Find where the given text appears and provide that cell's center as (X, Y) coordinate. 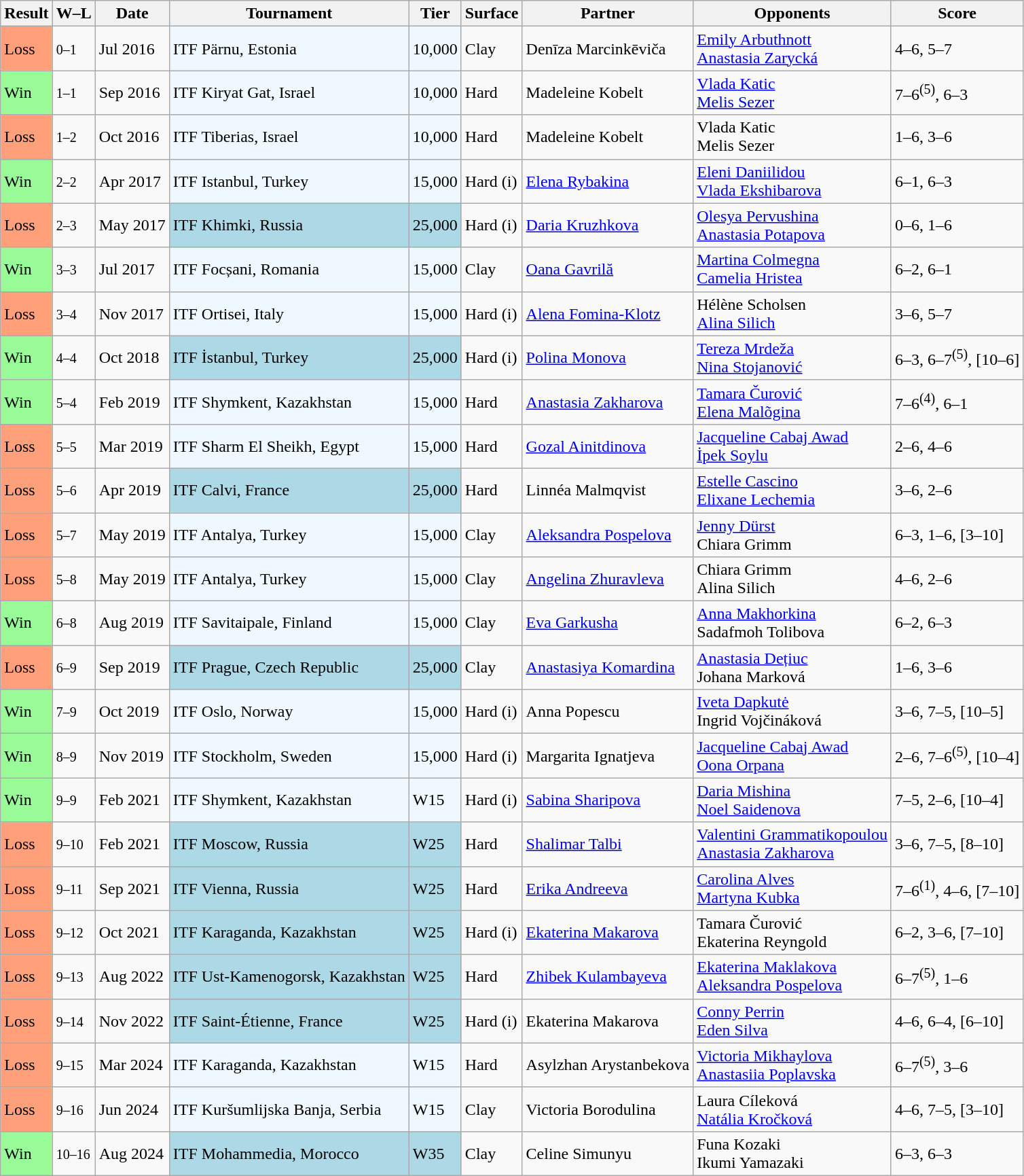
Eleni Daniilidou Vlada Ekshibarova (792, 181)
Alena Fomina-Klotz (608, 314)
Sep 2016 (132, 92)
Oct 2019 (132, 712)
Angelina Zhuravleva (608, 579)
3–4 (73, 314)
Martina Colmegna Camelia Hristea (792, 269)
Anna Popescu (608, 712)
Sabina Sharipova (608, 800)
Anastasia Zakharova (608, 402)
Partner (608, 14)
Elena Rybakina (608, 181)
ITF Saint-Étienne, France (289, 1020)
Aleksandra Pospelova (608, 534)
Feb 2019 (132, 402)
Olesya Pervushina Anastasia Potapova (792, 226)
Jacqueline Cabaj Awad İpek Soylu (792, 446)
ITF Ortisei, Italy (289, 314)
5–5 (73, 446)
8–9 (73, 755)
ITF Khimki, Russia (289, 226)
6–2, 3–6, [7–10] (957, 932)
ITF Focșani, Romania (289, 269)
9–15 (73, 1065)
Anna Makhorkina Sadafmoh Tolibova (792, 624)
Erika Andreeva (608, 889)
Jenny Dürst Chiara Grimm (792, 534)
Tier (435, 14)
Iveta Dapkutė Ingrid Vojčináková (792, 712)
Oana Gavrilă (608, 269)
9–10 (73, 844)
ITF Sharm El Sheikh, Egypt (289, 446)
9–16 (73, 1109)
Jul 2017 (132, 269)
Victoria Borodulina (608, 1109)
Carolina Alves Martyna Kubka (792, 889)
ITF Prague, Czech Republic (289, 667)
ITF Vienna, Russia (289, 889)
7–6(4), 6–1 (957, 402)
Funa Kozaki Ikumi Yamazaki (792, 1154)
ITF Stockholm, Sweden (289, 755)
Anastasia Dețiuc Johana Marková (792, 667)
ITF Moscow, Russia (289, 844)
Score (957, 14)
Tamara Čurović Elena Malõgina (792, 402)
0–6, 1–6 (957, 226)
1–1 (73, 92)
6–2, 6–3 (957, 624)
Sep 2021 (132, 889)
Tournament (289, 14)
3–6, 2–6 (957, 491)
6–7(5), 1–6 (957, 977)
ITF Mohammedia, Morocco (289, 1154)
Mar 2024 (132, 1065)
3–3 (73, 269)
Apr 2017 (132, 181)
Laura Cíleková Natália Kročková (792, 1109)
2–2 (73, 181)
Nov 2019 (132, 755)
6–2, 6–1 (957, 269)
Hélène Scholsen Alina Silich (792, 314)
W–L (73, 14)
3–6, 7–5, [10–5] (957, 712)
Oct 2018 (132, 357)
2–3 (73, 226)
Emily Arbuthnott Anastasia Zarycká (792, 49)
Valentini Grammatikopoulou Anastasia Zakharova (792, 844)
9–12 (73, 932)
5–6 (73, 491)
Nov 2022 (132, 1020)
ITF Ust-Kamenogorsk, Kazakhstan (289, 977)
7–6(1), 4–6, [7–10] (957, 889)
6–1, 6–3 (957, 181)
Celine Simunyu (608, 1154)
Polina Monova (608, 357)
Margarita Ignatjeva (608, 755)
Conny Perrin Eden Silva (792, 1020)
W35 (435, 1154)
4–6, 7–5, [3–10] (957, 1109)
0–1 (73, 49)
7–9 (73, 712)
Chiara Grimm Alina Silich (792, 579)
6–9 (73, 667)
2–6, 7–6(5), [10–4] (957, 755)
Date (132, 14)
Jacqueline Cabaj Awad Oona Orpana (792, 755)
4–6, 2–6 (957, 579)
Oct 2021 (132, 932)
5–8 (73, 579)
Tamara Čurović Ekaterina Reyngold (792, 932)
6–7(5), 3–6 (957, 1065)
Apr 2019 (132, 491)
7–5, 2–6, [10–4] (957, 800)
Victoria Mikhaylova Anastasiia Poplavska (792, 1065)
ITF Istanbul, Turkey (289, 181)
May 2017 (132, 226)
6–8 (73, 624)
6–3, 6–3 (957, 1154)
Aug 2019 (132, 624)
ITF İstanbul, Turkey (289, 357)
Tereza Mrdeža Nina Stojanović (792, 357)
9–13 (73, 977)
Sep 2019 (132, 667)
Surface (492, 14)
Jun 2024 (132, 1109)
Daria Mishina Noel Saidenova (792, 800)
Ekaterina Maklakova Aleksandra Pospelova (792, 977)
9–11 (73, 889)
ITF Kiryat Gat, Israel (289, 92)
Opponents (792, 14)
3–6, 5–7 (957, 314)
ITF Savitaipale, Finland (289, 624)
Shalimar Talbi (608, 844)
6–3, 6–7(5), [10–6] (957, 357)
5–7 (73, 534)
ITF Calvi, France (289, 491)
Mar 2019 (132, 446)
10–16 (73, 1154)
Gozal Ainitdinova (608, 446)
ITF Oslo, Norway (289, 712)
6–3, 1–6, [3–10] (957, 534)
Anastasiya Komardina (608, 667)
Daria Kruzhkova (608, 226)
ITF Kuršumlijska Banja, Serbia (289, 1109)
4–6, 5–7 (957, 49)
Nov 2017 (132, 314)
4–6, 6–4, [6–10] (957, 1020)
3–6, 7–5, [8–10] (957, 844)
9–9 (73, 800)
1–2 (73, 137)
2–6, 4–6 (957, 446)
7–6(5), 6–3 (957, 92)
Oct 2016 (132, 137)
5–4 (73, 402)
Jul 2016 (132, 49)
Eva Garkusha (608, 624)
Aug 2024 (132, 1154)
Asylzhan Arystanbekova (608, 1065)
Denīza Marcinkēviča (608, 49)
ITF Tiberias, Israel (289, 137)
Result (26, 14)
9–14 (73, 1020)
Estelle Cascino Elixane Lechemia (792, 491)
Zhibek Kulambayeva (608, 977)
Linnéa Malmqvist (608, 491)
ITF Pärnu, Estonia (289, 49)
Aug 2022 (132, 977)
4–4 (73, 357)
